Determine the [x, y] coordinate at the center of the cell enclosing the given text.  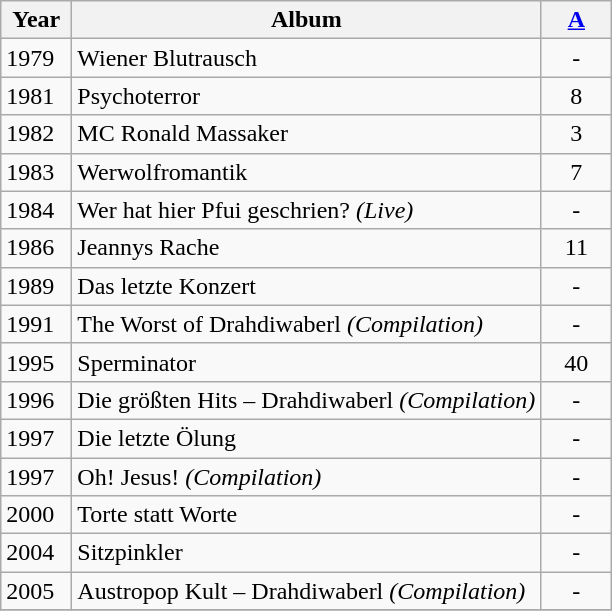
Das letzte Konzert [306, 286]
Torte statt Worte [306, 515]
1979 [36, 58]
8 [576, 96]
Sitzpinkler [306, 553]
40 [576, 362]
Album [306, 20]
Werwolfromantik [306, 172]
7 [576, 172]
1983 [36, 172]
Oh! Jesus! (Compilation) [306, 477]
The Worst of Drahdiwaberl (Compilation) [306, 324]
2005 [36, 591]
A [576, 20]
1991 [36, 324]
1986 [36, 248]
Wer hat hier Pfui geschrien? (Live) [306, 210]
MC Ronald Massaker [306, 134]
1996 [36, 400]
Sperminator [306, 362]
Psychoterror [306, 96]
1981 [36, 96]
Die größten Hits – Drahdiwaberl (Compilation) [306, 400]
1982 [36, 134]
Year [36, 20]
Die letzte Ölung [306, 438]
Austropop Kult – Drahdiwaberl (Compilation) [306, 591]
2004 [36, 553]
1989 [36, 286]
1995 [36, 362]
2000 [36, 515]
1984 [36, 210]
11 [576, 248]
Wiener Blutrausch [306, 58]
3 [576, 134]
Jeannys Rache [306, 248]
